Detect which cell encompasses the target text, then output its (x, y) center coordinate. 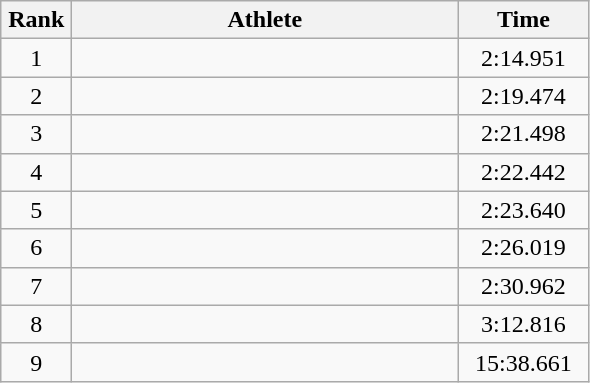
1 (36, 58)
7 (36, 286)
3 (36, 134)
8 (36, 324)
2:21.498 (524, 134)
3:12.816 (524, 324)
2:14.951 (524, 58)
Rank (36, 20)
15:38.661 (524, 362)
2:19.474 (524, 96)
2:22.442 (524, 172)
2:26.019 (524, 248)
5 (36, 210)
9 (36, 362)
6 (36, 248)
Time (524, 20)
4 (36, 172)
2:23.640 (524, 210)
2 (36, 96)
Athlete (265, 20)
2:30.962 (524, 286)
